Determine the (X, Y) coordinate at the center of the cell enclosing the given text.  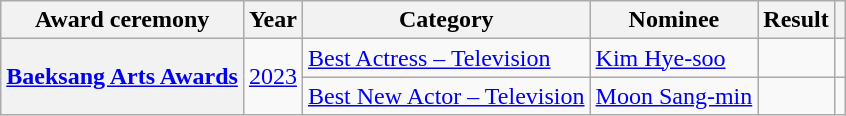
Category (446, 20)
Year (272, 20)
Best New Actor – Television (446, 96)
2023 (272, 77)
Moon Sang-min (674, 96)
Nominee (674, 20)
Best Actress – Television (446, 58)
Baeksang Arts Awards (122, 77)
Result (796, 20)
Award ceremony (122, 20)
Kim Hye-soo (674, 58)
